Capture the cell that displays the provided text and extract its (x, y) central coordinate. 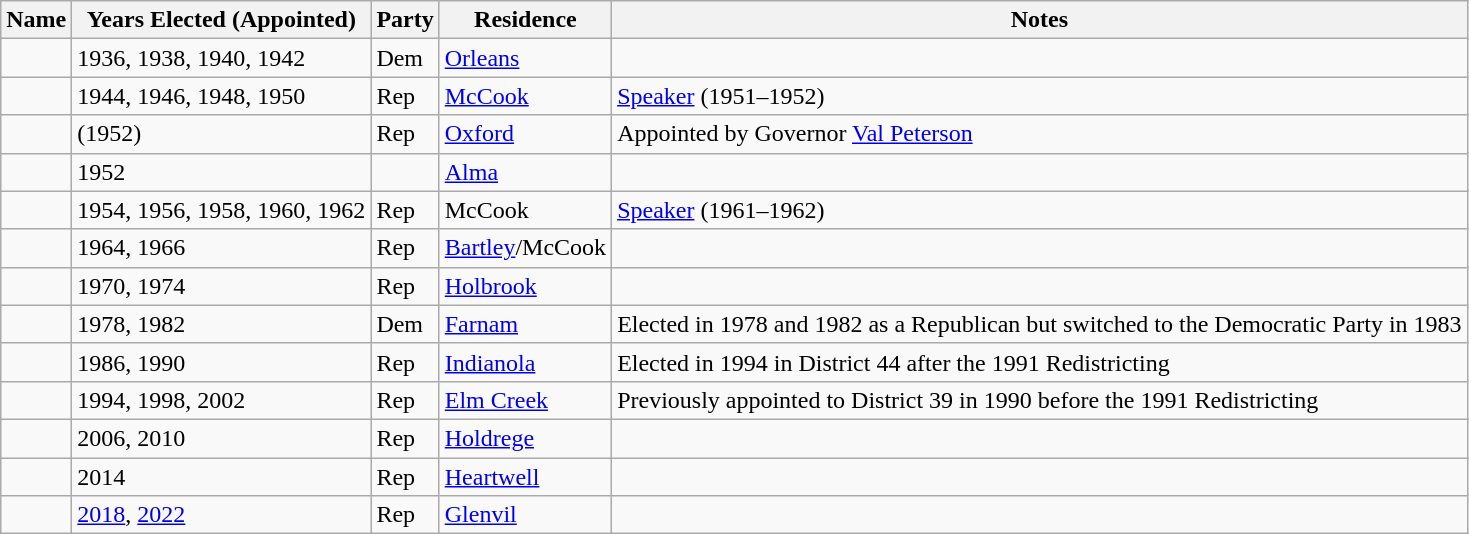
Party (405, 20)
1964, 1966 (222, 248)
1952 (222, 172)
2014 (222, 477)
Holdrege (525, 438)
Speaker (1951–1952) (1040, 96)
1994, 1998, 2002 (222, 400)
1978, 1982 (222, 324)
Holbrook (525, 286)
1954, 1956, 1958, 1960, 1962 (222, 210)
(1952) (222, 134)
Heartwell (525, 477)
1970, 1974 (222, 286)
Years Elected (Appointed) (222, 20)
Farnam (525, 324)
Speaker (1961–1962) (1040, 210)
Appointed by Governor Val Peterson (1040, 134)
1986, 1990 (222, 362)
Orleans (525, 58)
1936, 1938, 1940, 1942 (222, 58)
Oxford (525, 134)
Elm Creek (525, 400)
Name (36, 20)
Alma (525, 172)
Previously appointed to District 39 in 1990 before the 1991 Redistricting (1040, 400)
1944, 1946, 1948, 1950 (222, 96)
Bartley/McCook (525, 248)
Glenvil (525, 515)
2006, 2010 (222, 438)
Residence (525, 20)
Notes (1040, 20)
Elected in 1978 and 1982 as a Republican but switched to the Democratic Party in 1983 (1040, 324)
2018, 2022 (222, 515)
Elected in 1994 in District 44 after the 1991 Redistricting (1040, 362)
Indianola (525, 362)
